For the text-containing cell, return its midpoint in (X, Y) coordinate format. 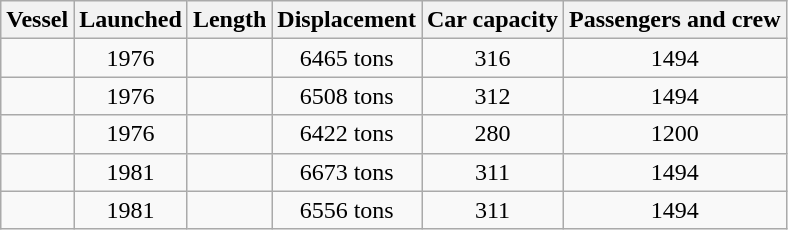
1200 (674, 134)
Passengers and crew (674, 20)
Car capacity (493, 20)
312 (493, 96)
6465 tons (347, 58)
Vessel (38, 20)
Launched (131, 20)
Length (229, 20)
6508 tons (347, 96)
316 (493, 58)
6556 tons (347, 210)
280 (493, 134)
Displacement (347, 20)
6673 tons (347, 172)
6422 tons (347, 134)
